Output the (x, y) coordinate of the center of the cell containing the given text.  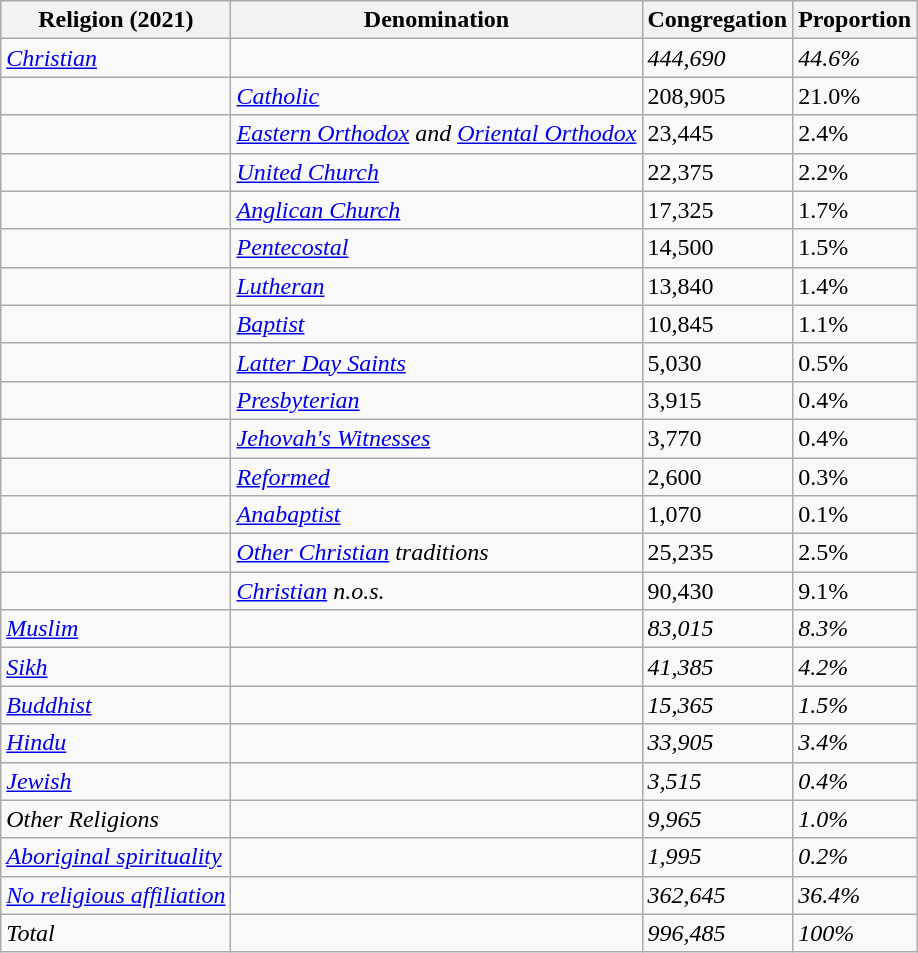
Muslim (116, 629)
21.0% (855, 96)
Christian (116, 58)
3,515 (718, 781)
No religious affiliation (116, 895)
444,690 (718, 58)
2,600 (718, 477)
1,995 (718, 857)
3.4% (855, 743)
1,070 (718, 515)
14,500 (718, 248)
9.1% (855, 591)
0.3% (855, 477)
Buddhist (116, 705)
Total (116, 933)
2.4% (855, 134)
13,840 (718, 286)
Hindu (116, 743)
Catholic (436, 96)
15,365 (718, 705)
Sikh (116, 667)
Reformed (436, 477)
Religion (2021) (116, 20)
90,430 (718, 591)
4.2% (855, 667)
9,965 (718, 819)
3,770 (718, 438)
Presbyterian (436, 400)
Lutheran (436, 286)
Denomination (436, 20)
100% (855, 933)
1.7% (855, 210)
1.0% (855, 819)
Proportion (855, 20)
1.4% (855, 286)
2.5% (855, 553)
3,915 (718, 400)
17,325 (718, 210)
33,905 (718, 743)
10,845 (718, 324)
8.3% (855, 629)
Eastern Orthodox and Oriental Orthodox (436, 134)
2.2% (855, 172)
0.2% (855, 857)
996,485 (718, 933)
Pentecostal (436, 248)
83,015 (718, 629)
Jewish (116, 781)
Baptist (436, 324)
0.5% (855, 362)
36.4% (855, 895)
United Church (436, 172)
44.6% (855, 58)
362,645 (718, 895)
22,375 (718, 172)
Anabaptist (436, 515)
23,445 (718, 134)
0.1% (855, 515)
Anglican Church (436, 210)
Latter Day Saints (436, 362)
25,235 (718, 553)
Congregation (718, 20)
Aboriginal spirituality (116, 857)
5,030 (718, 362)
Jehovah's Witnesses (436, 438)
Other Religions (116, 819)
Other Christian traditions (436, 553)
1.1% (855, 324)
Christian n.o.s. (436, 591)
208,905 (718, 96)
41,385 (718, 667)
